Locate the cell with the specified text and output its [x, y] center coordinate. 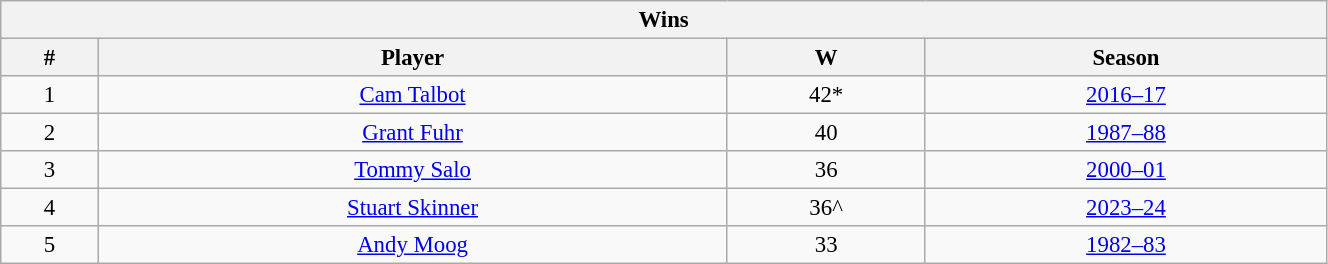
Grant Fuhr [412, 133]
40 [826, 133]
1987–88 [1126, 133]
# [50, 58]
Stuart Skinner [412, 208]
3 [50, 170]
1982–83 [1126, 245]
36^ [826, 208]
5 [50, 245]
Season [1126, 58]
W [826, 58]
Cam Talbot [412, 95]
36 [826, 170]
2 [50, 133]
33 [826, 245]
2016–17 [1126, 95]
Tommy Salo [412, 170]
Wins [664, 20]
1 [50, 95]
2023–24 [1126, 208]
2000–01 [1126, 170]
4 [50, 208]
Player [412, 58]
42* [826, 95]
Andy Moog [412, 245]
